Return the [X, Y] coordinate for the center point of the cell that contains the specified text.  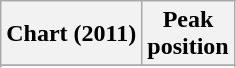
Peakposition [188, 34]
Chart (2011) [72, 34]
